Capture the cell that displays the provided text and extract its (x, y) central coordinate. 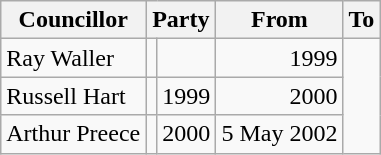
Russell Hart (74, 96)
To (362, 20)
Party (181, 20)
From (280, 20)
Arthur Preece (74, 134)
5 May 2002 (280, 134)
Ray Waller (74, 58)
Councillor (74, 20)
